Extract the [x, y] coordinate from the center of the cell holding the provided text.  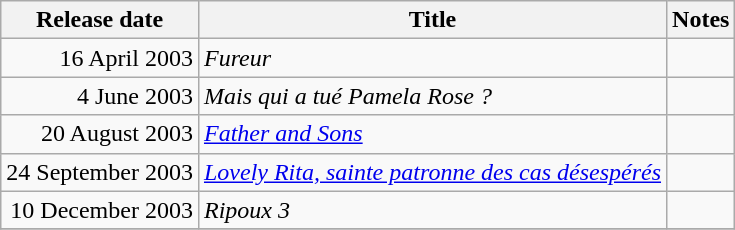
10 December 2003 [100, 210]
20 August 2003 [100, 134]
4 June 2003 [100, 96]
Release date [100, 20]
24 September 2003 [100, 172]
Title [432, 20]
16 April 2003 [100, 58]
Ripoux 3 [432, 210]
Mais qui a tué Pamela Rose ? [432, 96]
Notes [701, 20]
Lovely Rita, sainte patronne des cas désespérés [432, 172]
Father and Sons [432, 134]
Fureur [432, 58]
